Identify which cell holds the provided text, then report its [X, Y] central coordinate. 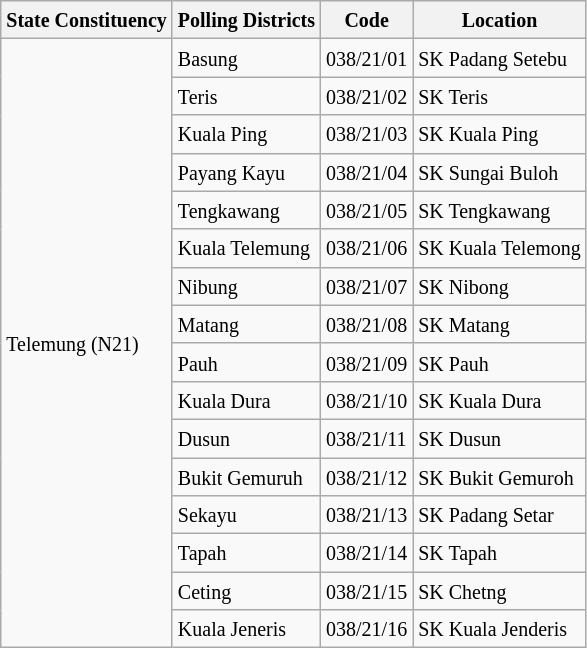
Telemung (N21) [87, 344]
Tengkawang [246, 210]
Ceting [246, 591]
Polling Districts [246, 20]
SK Sungai Buloh [500, 172]
Teris [246, 96]
038/21/01 [367, 58]
SK Matang [500, 324]
Kuala Jeneris [246, 629]
038/21/05 [367, 210]
SK Kuala Telemong [500, 248]
Dusun [246, 438]
Code [367, 20]
Payang Kayu [246, 172]
038/21/04 [367, 172]
SK Kuala Jenderis [500, 629]
SK Tapah [500, 553]
038/21/14 [367, 553]
Kuala Telemung [246, 248]
Kuala Dura [246, 400]
Tapah [246, 553]
SK Kuala Dura [500, 400]
Sekayu [246, 515]
038/21/06 [367, 248]
SK Pauh [500, 362]
038/21/03 [367, 134]
SK Kuala Ping [500, 134]
038/21/07 [367, 286]
038/21/16 [367, 629]
038/21/13 [367, 515]
SK Padang Setar [500, 515]
Pauh [246, 362]
SK Padang Setebu [500, 58]
SK Chetng [500, 591]
038/21/02 [367, 96]
Matang [246, 324]
Basung [246, 58]
038/21/10 [367, 400]
Location [500, 20]
SK Bukit Gemuroh [500, 477]
Nibung [246, 286]
038/21/15 [367, 591]
038/21/12 [367, 477]
038/21/08 [367, 324]
SK Nibong [500, 286]
Kuala Ping [246, 134]
Bukit Gemuruh [246, 477]
SK Teris [500, 96]
SK Tengkawang [500, 210]
SK Dusun [500, 438]
038/21/11 [367, 438]
State Constituency [87, 20]
038/21/09 [367, 362]
